Output the (x, y) coordinate of the center of the cell containing the given text.  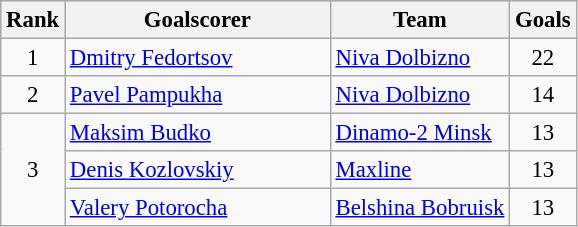
Goalscorer (198, 20)
14 (543, 95)
2 (33, 95)
1 (33, 58)
Dmitry Fedortsov (198, 58)
Maksim Budko (198, 133)
Dinamo-2 Minsk (420, 133)
3 (33, 170)
Rank (33, 20)
Belshina Bobruisk (420, 208)
Team (420, 20)
Valery Potorocha (198, 208)
Denis Kozlovskiy (198, 170)
22 (543, 58)
Pavel Pampukha (198, 95)
Maxline (420, 170)
Goals (543, 20)
